Capture the cell that displays the provided text and extract its [x, y] central coordinate. 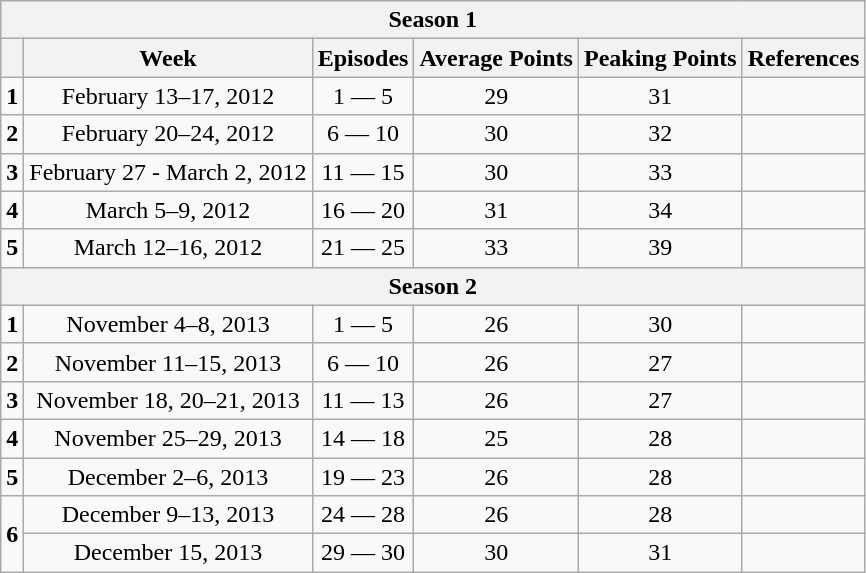
24 — 28 [363, 515]
32 [660, 134]
Peaking Points [660, 58]
February 20–24, 2012 [168, 134]
References [804, 58]
Week [168, 58]
November 25–29, 2013 [168, 438]
December 2–6, 2013 [168, 477]
6 [12, 534]
16 — 20 [363, 210]
December 15, 2013 [168, 553]
21 — 25 [363, 248]
39 [660, 248]
11 — 15 [363, 172]
19 — 23 [363, 477]
Season 2 [433, 286]
November 11–15, 2013 [168, 362]
February 13–17, 2012 [168, 96]
29 — 30 [363, 553]
Episodes [363, 58]
Average Points [496, 58]
25 [496, 438]
34 [660, 210]
March 5–9, 2012 [168, 210]
February 27 - March 2, 2012 [168, 172]
November 18, 20–21, 2013 [168, 400]
14 — 18 [363, 438]
December 9–13, 2013 [168, 515]
November 4–8, 2013 [168, 324]
March 12–16, 2012 [168, 248]
11 — 13 [363, 400]
Season 1 [433, 20]
29 [496, 96]
